From the cell containing the given text, extract its center point as (x, y) coordinate. 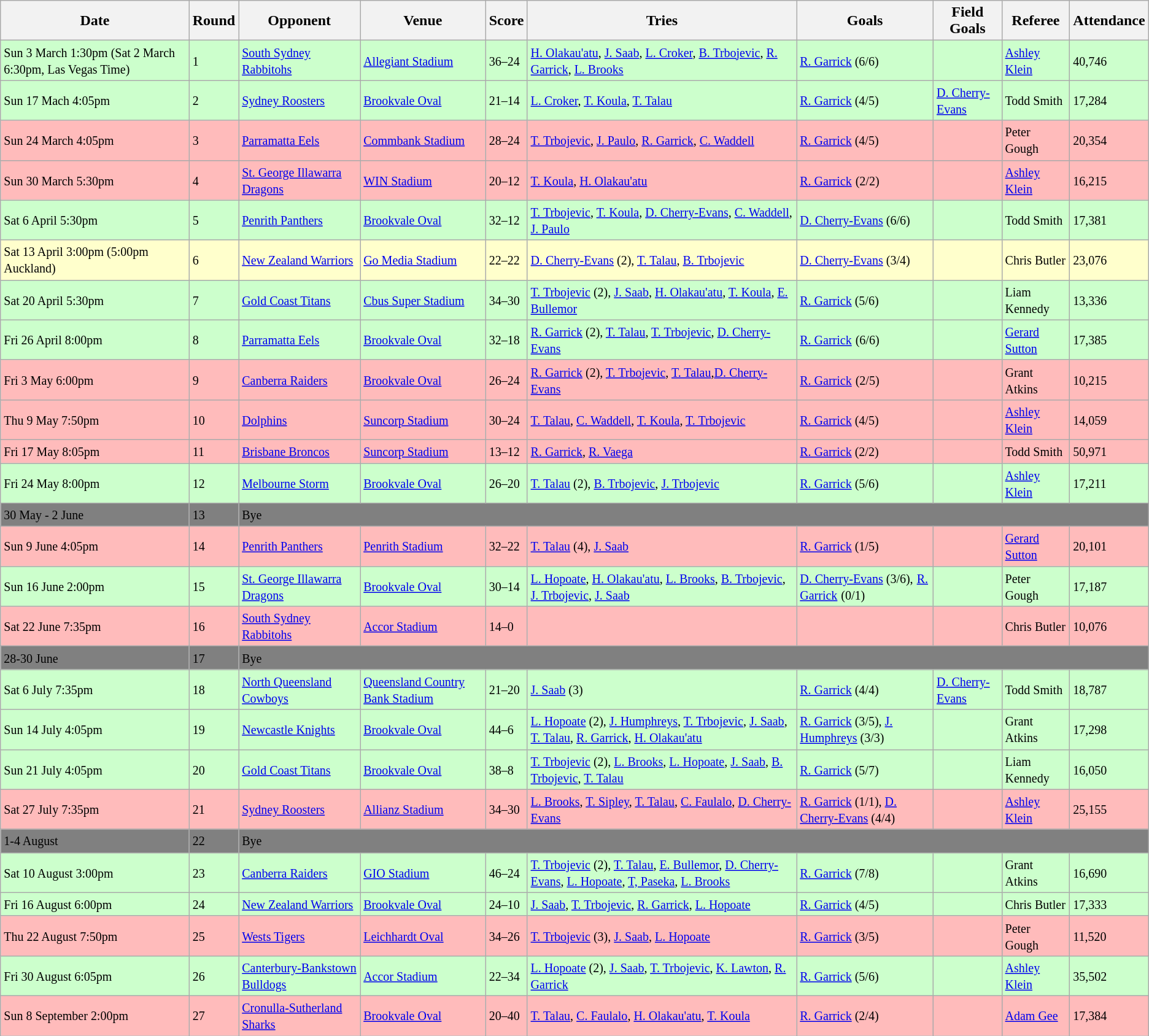
30–24 (506, 420)
7 (214, 300)
T. Trbojevic (2), J. Saab, H. Olakau'atu, T. Koula, E. Bullemor (662, 300)
GIO Stadium (423, 873)
21 (214, 809)
50,971 (1109, 451)
17,381 (1109, 220)
Sat 27 July 7:35pm (95, 809)
24–10 (506, 904)
Sat 10 August 3:00pm (95, 873)
D. Cherry-Evans (3/6), R. Garrick (0/1) (865, 587)
14–0 (506, 626)
Cronulla-Sutherland Sharks (300, 1015)
17,333 (1109, 904)
Goals (865, 21)
Leichhardt Oval (423, 935)
T. Trbojevic (3), J. Saab, L. Hopoate (662, 935)
Penrith Stadium (423, 546)
19 (214, 729)
20,101 (1109, 546)
25 (214, 935)
17,211 (1109, 482)
WIN Stadium (423, 180)
Date (95, 21)
36–24 (506, 60)
1-4 August (95, 841)
46–24 (506, 873)
D. Cherry-Evans (3/4) (865, 260)
5 (214, 220)
Wests Tigers (300, 935)
10,215 (1109, 379)
32–22 (506, 546)
Sun 24 March 4:05pm (95, 140)
Fri 30 August 6:05pm (95, 976)
17,384 (1109, 1015)
Venue (423, 21)
Sat 6 July 7:35pm (95, 690)
Sat 6 April 5:30pm (95, 220)
21–20 (506, 690)
35,502 (1109, 976)
Round (214, 21)
17,298 (1109, 729)
4 (214, 180)
Opponent (300, 21)
Adam Gee (1036, 1015)
6 (214, 260)
R. Garrick (7/8) (865, 873)
R. Garrick (3/5) (865, 935)
32–18 (506, 340)
13 (214, 515)
30–14 (506, 587)
Sat 13 April 3:00pm (5:00pm Auckland) (95, 260)
R. Garrick (2), T. Talau, T. Trbojevic, D. Cherry-Evans (662, 340)
23 (214, 873)
L. Hopoate, H. Olakau'atu, L. Brooks, B. Trbojevic, J. Trbojevic, J. Saab (662, 587)
9 (214, 379)
R. Garrick (1/1), D. Cherry-Evans (4/4) (865, 809)
14,059 (1109, 420)
R. Garrick (2), T. Trbojevic, T. Talau,D. Cherry-Evans (662, 379)
8 (214, 340)
Sat 22 June 7:35pm (95, 626)
40,746 (1109, 60)
16,215 (1109, 180)
R. Garrick (5/7) (865, 770)
26–20 (506, 482)
28–24 (506, 140)
18 (214, 690)
L. Hopoate (2), J. Saab, T. Trbojevic, K. Lawton, R. Garrick (662, 976)
Sun 17 Mach 4:05pm (95, 101)
Sun 8 September 2:00pm (95, 1015)
Thu 22 August 7:50pm (95, 935)
22–34 (506, 976)
20–40 (506, 1015)
Sun 3 March 1:30pm (Sat 2 March 6:30pm, Las Vegas Time) (95, 60)
Dolphins (300, 420)
Sun 30 March 5:30pm (95, 180)
T. Trbojevic (2), L. Brooks, L. Hopoate, J. Saab, B. Trbojevic, T. Talau (662, 770)
21–14 (506, 101)
3 (214, 140)
27 (214, 1015)
Queensland Country Bank Stadium (423, 690)
Melbourne Storm (300, 482)
D. Cherry-Evans (6/6) (865, 220)
T. Trbojevic, T. Koula, D. Cherry-Evans, C. Waddell, J. Paulo (662, 220)
Sat 20 April 5:30pm (95, 300)
J. Saab, T. Trbojevic, R. Garrick, L. Hopoate (662, 904)
T. Trbojevic, J. Paulo, R. Garrick, C. Waddell (662, 140)
18,787 (1109, 690)
20–12 (506, 180)
Tries (662, 21)
22–22 (506, 260)
44–6 (506, 729)
Fri 16 August 6:00pm (95, 904)
Go Media Stadium (423, 260)
Fri 17 May 8:05pm (95, 451)
Canterbury-Bankstown Bulldogs (300, 976)
2 (214, 101)
Brisbane Broncos (300, 451)
17,284 (1109, 101)
22 (214, 841)
24 (214, 904)
1 (214, 60)
13–12 (506, 451)
L. Croker, T. Koula, T. Talau (662, 101)
Allegiant Stadium (423, 60)
Allianz Stadium (423, 809)
Fri 24 May 8:00pm (95, 482)
23,076 (1109, 260)
Field Goals (967, 21)
Fri 3 May 6:00pm (95, 379)
R. Garrick (1/5) (865, 546)
20,354 (1109, 140)
26 (214, 976)
13,336 (1109, 300)
R. Garrick, R. Vaega (662, 451)
Fri 26 April 8:00pm (95, 340)
T. Trbojevic (2), T. Talau, E. Bullemor, D. Cherry-Evans, L. Hopoate, T, Paseka, L. Brooks (662, 873)
T. Talau (2), B. Trbojevic, J. Trbojevic (662, 482)
Thu 9 May 7:50pm (95, 420)
T. Koula, H. Olakau'atu (662, 180)
15 (214, 587)
10 (214, 420)
T. Talau, C. Faulalo, H. Olakau'atu, T. Koula (662, 1015)
R. Garrick (3/5), J. Humphreys (3/3) (865, 729)
16 (214, 626)
26–24 (506, 379)
L. Brooks, T. Sipley, T. Talau, C. Faulalo, D. Cherry-Evans (662, 809)
14 (214, 546)
J. Saab (3) (662, 690)
Commbank Stadium (423, 140)
28-30 June (95, 658)
L. Hopoate (2), J. Humphreys, T. Trbojevic, J. Saab, T. Talau, R. Garrick, H. Olakau'atu (662, 729)
R. Garrick (2/4) (865, 1015)
17,187 (1109, 587)
34–26 (506, 935)
Attendance (1109, 21)
Sun 21 July 4:05pm (95, 770)
T. Talau, C. Waddell, T. Koula, T. Trbojevic (662, 420)
H. Olakau'atu, J. Saab, L. Croker, B. Trbojevic, R. Garrick, L. Brooks (662, 60)
12 (214, 482)
Newcastle Knights (300, 729)
25,155 (1109, 809)
R. Garrick (2/5) (865, 379)
16,690 (1109, 873)
30 May - 2 June (95, 515)
D. Cherry-Evans (2), T. Talau, B. Trbojevic (662, 260)
11 (214, 451)
Sun 14 July 4:05pm (95, 729)
Sun 9 June 4:05pm (95, 546)
10,076 (1109, 626)
Sun 16 June 2:00pm (95, 587)
R. Garrick (4/4) (865, 690)
T. Talau (4), J. Saab (662, 546)
11,520 (1109, 935)
Score (506, 21)
17 (214, 658)
North Queensland Cowboys (300, 690)
Cbus Super Stadium (423, 300)
32–12 (506, 220)
20 (214, 770)
17,385 (1109, 340)
Referee (1036, 21)
38–8 (506, 770)
16,050 (1109, 770)
